From the cell containing the given text, extract its center point as (x, y) coordinate. 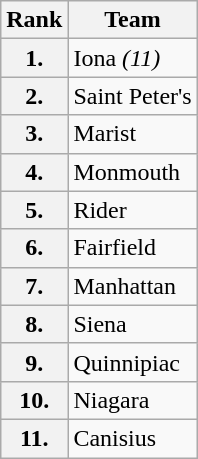
Niagara (132, 400)
Saint Peter's (132, 96)
Team (132, 20)
8. (34, 324)
Siena (132, 324)
Monmouth (132, 172)
Manhattan (132, 286)
7. (34, 286)
Rank (34, 20)
1. (34, 58)
Canisius (132, 438)
11. (34, 438)
Marist (132, 134)
3. (34, 134)
2. (34, 96)
4. (34, 172)
10. (34, 400)
Fairfield (132, 248)
6. (34, 248)
5. (34, 210)
Rider (132, 210)
Quinnipiac (132, 362)
Iona (11) (132, 58)
9. (34, 362)
